Identify which cell holds the provided text, then report its (X, Y) central coordinate. 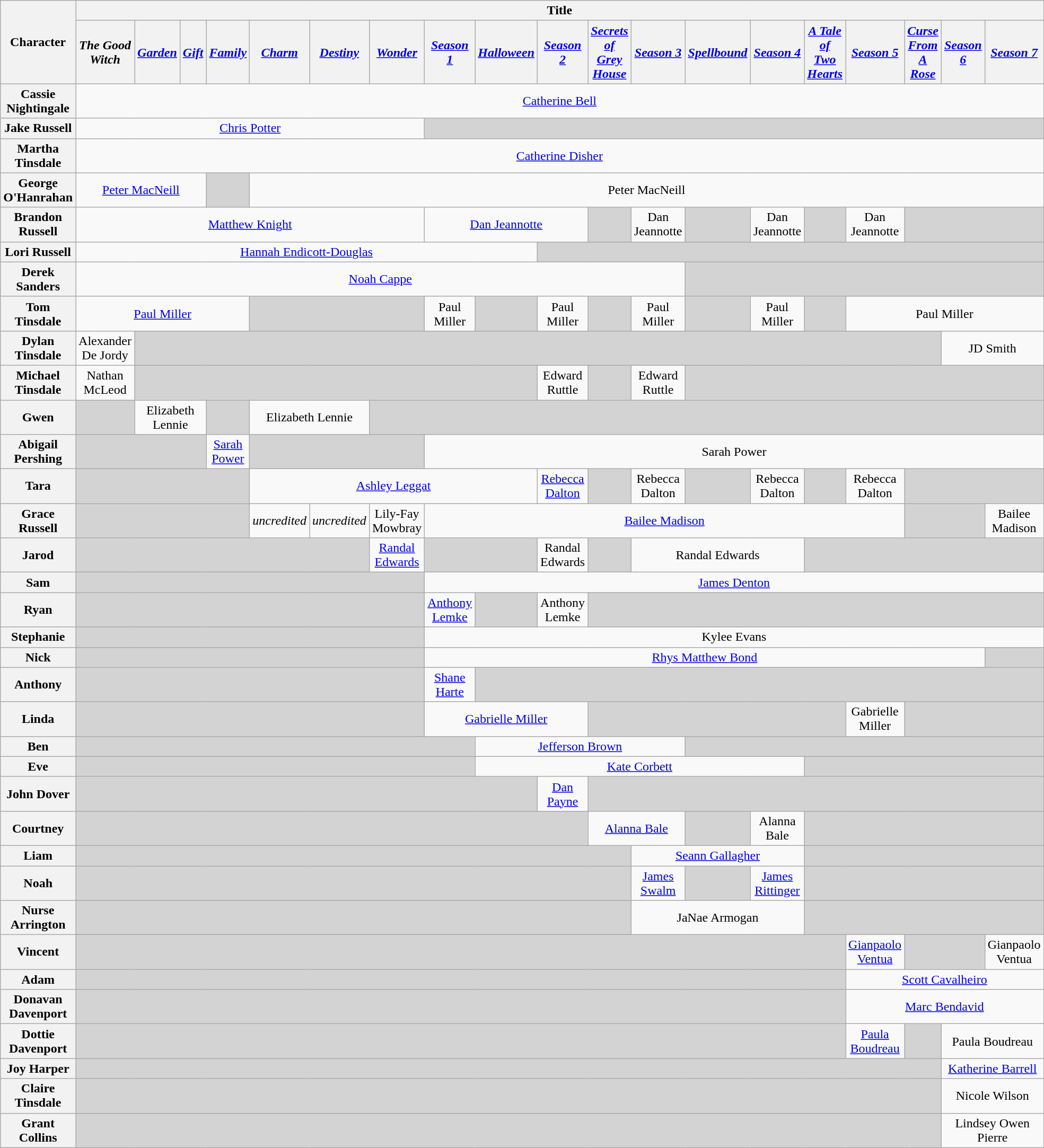
Charm (280, 52)
Stephanie (38, 637)
Martha Tinsdale (38, 156)
Tara (38, 487)
Lily-Fay Mowbray (397, 520)
Alexander De Jordy (105, 348)
Ben (38, 746)
Scott Cavalheiro (945, 979)
Grant Collins (38, 1130)
Nathan McLeod (105, 383)
Dylan Tinsdale (38, 348)
Dottie Davenport (38, 1041)
Season 7 (1014, 52)
Jarod (38, 555)
Ashley Leggat (393, 487)
The Good Witch (105, 52)
Vincent (38, 952)
Halloween (506, 52)
James Swalm (658, 883)
Nicole Wilson (993, 1096)
Katherine Barrell (993, 1068)
Sam (38, 582)
Cassie Nightingale (38, 101)
Spellbound (718, 52)
Garden (157, 52)
Season 6 (963, 52)
Seann Gallagher (717, 855)
Claire Tinsdale (38, 1096)
Marc Bendavid (945, 1007)
JD Smith (993, 348)
Brandon Russell (38, 225)
Secrets of Grey House (610, 52)
Catherine Bell (560, 101)
Destiny (339, 52)
Dan Payne (563, 794)
Matthew Knight (250, 225)
Curse From A Rose (923, 52)
James Rittinger (777, 883)
Grace Russell (38, 520)
Nick (38, 657)
Donavan Davenport (38, 1007)
Catherine Disher (560, 156)
Noah Cappe (381, 279)
Kylee Evans (734, 637)
A Tale of Two Hearts (825, 52)
Jefferson Brown (580, 746)
Abigail Pershing (38, 452)
Season 1 (450, 52)
Season 4 (777, 52)
Kate Corbett (639, 766)
Season 3 (658, 52)
Liam (38, 855)
Adam (38, 979)
John Dover (38, 794)
JaNae Armogan (717, 918)
Rhys Matthew Bond (705, 657)
Derek Sanders (38, 279)
James Denton (734, 582)
Noah (38, 883)
Season 5 (875, 52)
Jake Russell (38, 128)
Ryan (38, 610)
Family (228, 52)
Gift (193, 52)
Character (38, 42)
Joy Harper (38, 1068)
Gwen (38, 417)
Linda (38, 719)
Wonder (397, 52)
Shane Harte (450, 685)
Chris Potter (250, 128)
Michael Tinsdale (38, 383)
Tom Tinsdale (38, 314)
Lori Russell (38, 252)
Season 2 (563, 52)
Title (560, 11)
Eve (38, 766)
Hannah Endicott-Douglas (306, 252)
Anthony (38, 685)
George O'Hanrahan (38, 190)
Courtney (38, 828)
Nurse Arrington (38, 918)
Lindsey Owen Pierre (993, 1130)
